Output the [x, y] coordinate of the center of the cell containing the given text.  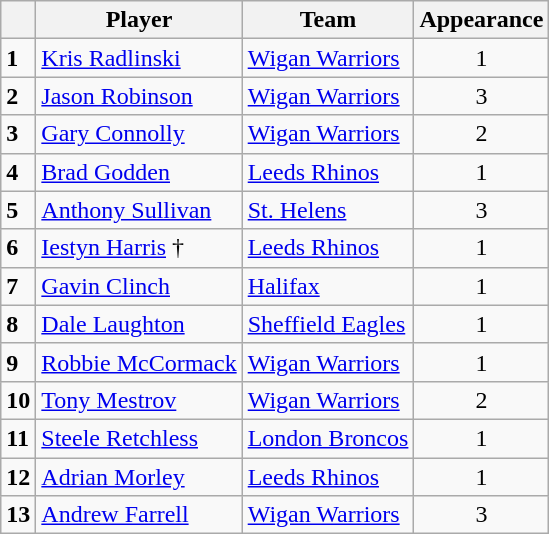
8 [18, 324]
Steele Retchless [139, 438]
Andrew Farrell [139, 515]
5 [18, 210]
Tony Mestrov [139, 400]
11 [18, 438]
Gary Connolly [139, 134]
Adrian Morley [139, 477]
Jason Robinson [139, 96]
Sheffield Eagles [328, 324]
10 [18, 400]
London Broncos [328, 438]
7 [18, 286]
Dale Laughton [139, 324]
Halifax [328, 286]
St. Helens [328, 210]
4 [18, 172]
Player [139, 20]
12 [18, 477]
13 [18, 515]
Kris Radlinski [139, 58]
Anthony Sullivan [139, 210]
Gavin Clinch [139, 286]
Brad Godden [139, 172]
Appearance [482, 20]
Team [328, 20]
6 [18, 248]
9 [18, 362]
Robbie McCormack [139, 362]
Iestyn Harris † [139, 248]
